Provide the [X, Y] coordinate of the cell's center where the given text is located.  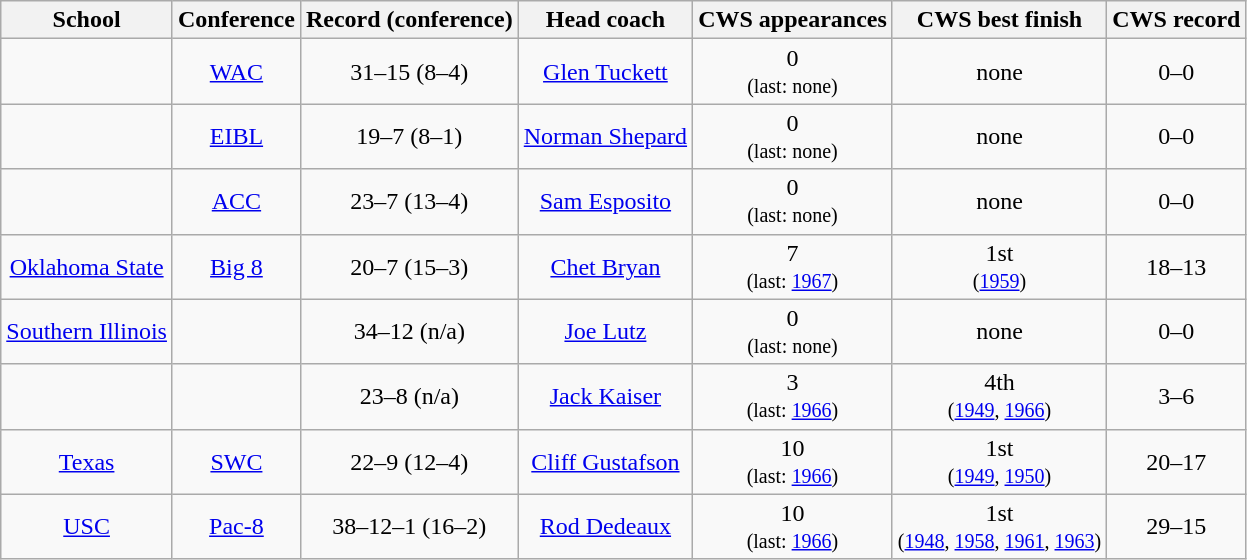
Joe Lutz [605, 332]
Rod Dedeaux [605, 526]
1st(1949, 1950) [999, 462]
USC [87, 526]
School [87, 20]
1st(1959) [999, 266]
23–7 (13–4) [409, 202]
Glen Tuckett [605, 72]
29–15 [1176, 526]
Southern Illinois [87, 332]
Cliff Gustafson [605, 462]
ACC [236, 202]
EIBL [236, 136]
1st(1948, 1958, 1961, 1963) [999, 526]
3(last: 1966) [793, 396]
Big 8 [236, 266]
SWC [236, 462]
Chet Bryan [605, 266]
20–7 (15–3) [409, 266]
WAC [236, 72]
Texas [87, 462]
CWS best finish [999, 20]
34–12 (n/a) [409, 332]
Record (conference) [409, 20]
20–17 [1176, 462]
7(last: 1967) [793, 266]
Head coach [605, 20]
Pac-8 [236, 526]
Norman Shepard [605, 136]
31–15 (8–4) [409, 72]
19–7 (8–1) [409, 136]
CWS record [1176, 20]
4th(1949, 1966) [999, 396]
Oklahoma State [87, 266]
CWS appearances [793, 20]
22–9 (12–4) [409, 462]
23–8 (n/a) [409, 396]
18–13 [1176, 266]
Jack Kaiser [605, 396]
Conference [236, 20]
Sam Esposito [605, 202]
3–6 [1176, 396]
38–12–1 (16–2) [409, 526]
